Return the [x, y] coordinate for the center point of the cell that contains the specified text.  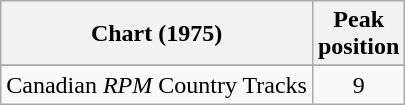
9 [358, 85]
Canadian RPM Country Tracks [157, 85]
Chart (1975) [157, 34]
Peakposition [358, 34]
